Return the [X, Y] coordinate for the center point of the cell that contains the specified text.  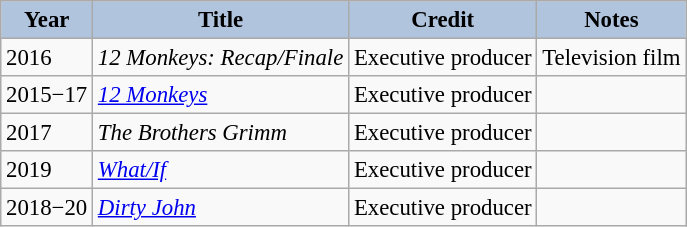
Credit [443, 20]
2018−20 [47, 208]
What/If [221, 170]
12 Monkeys [221, 95]
Title [221, 20]
Notes [612, 20]
The Brothers Grimm [221, 133]
2016 [47, 58]
2015−17 [47, 95]
2017 [47, 133]
Dirty John [221, 208]
12 Monkeys: Recap/Finale [221, 58]
2019 [47, 170]
Television film [612, 58]
Year [47, 20]
